Return the [x, y] coordinate for the center point of the cell that contains the specified text.  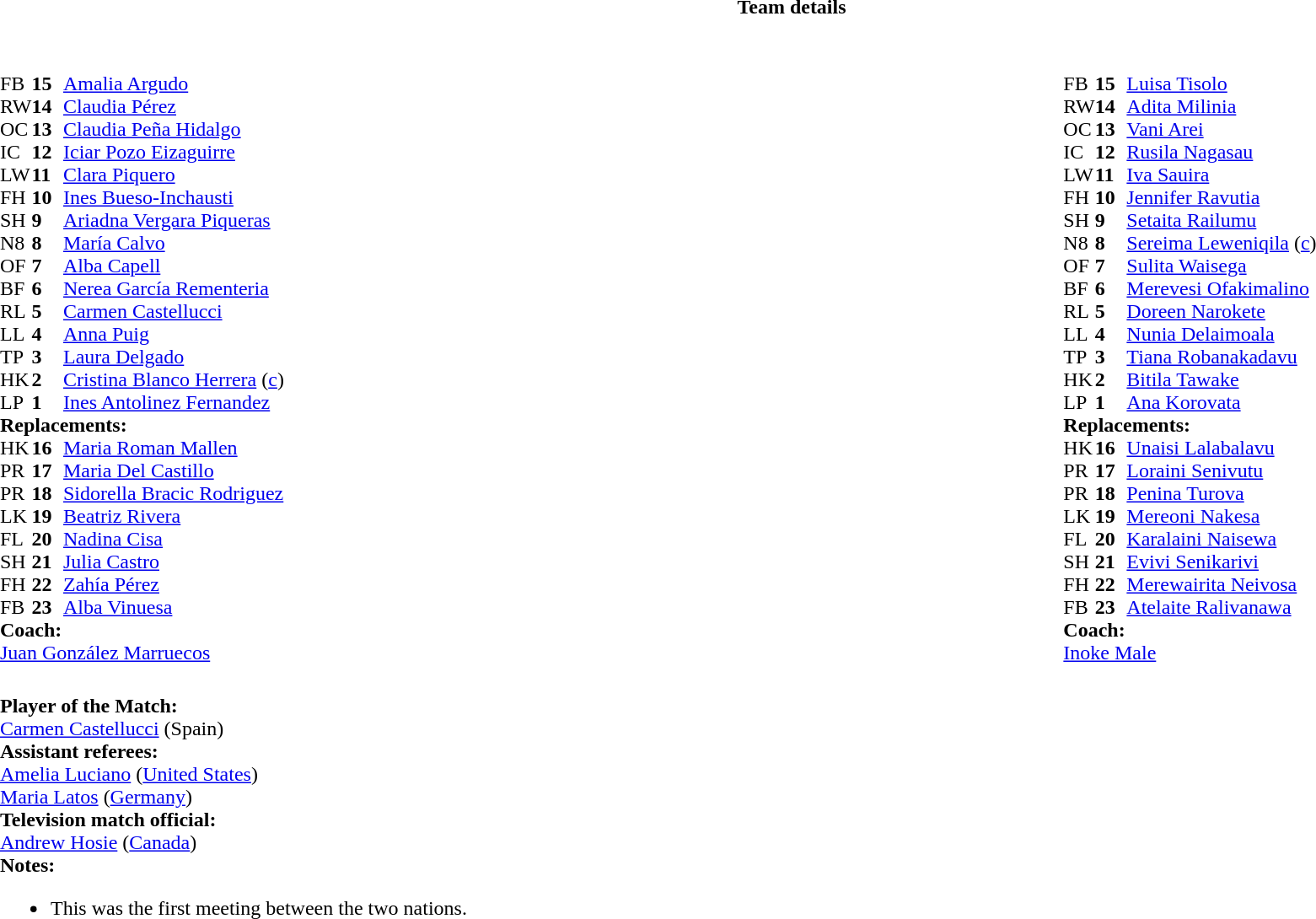
Vani Arei [1221, 130]
Merewairita Neivosa [1221, 585]
Laura Delgado [174, 357]
Loraini Senivutu [1221, 470]
Setaita Railumu [1221, 221]
Beatriz Rivera [174, 516]
Claudia Peña Hidalgo [174, 130]
Mereoni Nakesa [1221, 516]
Nerea García Rementeria [174, 288]
Sulita Waisega [1221, 266]
Sereima Leweniqila (c) [1221, 243]
Karalaini Naisewa [1221, 540]
Alba Capell [174, 266]
Ines Bueso-Inchausti [174, 197]
Cristina Blanco Herrera (c) [174, 379]
Iva Sauira [1221, 175]
Penina Turova [1221, 494]
Alba Vinuesa [174, 607]
Rusila Nagasau [1221, 152]
Clara Piquero [174, 175]
Anna Puig [174, 334]
Iciar Pozo Eizaguirre [174, 152]
Zahía Pérez [174, 585]
Adita Milinia [1221, 106]
Jennifer Ravutia [1221, 197]
Tiana Robanakadavu [1221, 357]
Atelaite Ralivanawa [1221, 607]
Sidorella Bracic Rodriguez [174, 494]
Evivi Senikarivi [1221, 562]
Maria Del Castillo [174, 470]
Maria Roman Mallen [174, 449]
Merevesi Ofakimalino [1221, 288]
Ana Korovata [1221, 403]
Julia Castro [174, 562]
Luisa Tisolo [1221, 84]
María Calvo [174, 243]
Unaisi Lalabalavu [1221, 449]
Ines Antolinez Fernandez [174, 403]
Nunia Delaimoala [1221, 334]
Juan González Marruecos [142, 653]
Bitila Tawake [1221, 379]
Claudia Pérez [174, 106]
Carmen Castellucci [174, 312]
Nadina Cisa [174, 540]
Doreen Narokete [1221, 312]
Ariadna Vergara Piqueras [174, 221]
Amalia Argudo [174, 84]
Inoke Male [1190, 653]
